Extract the (X, Y) coordinate from the center of the cell holding the provided text.  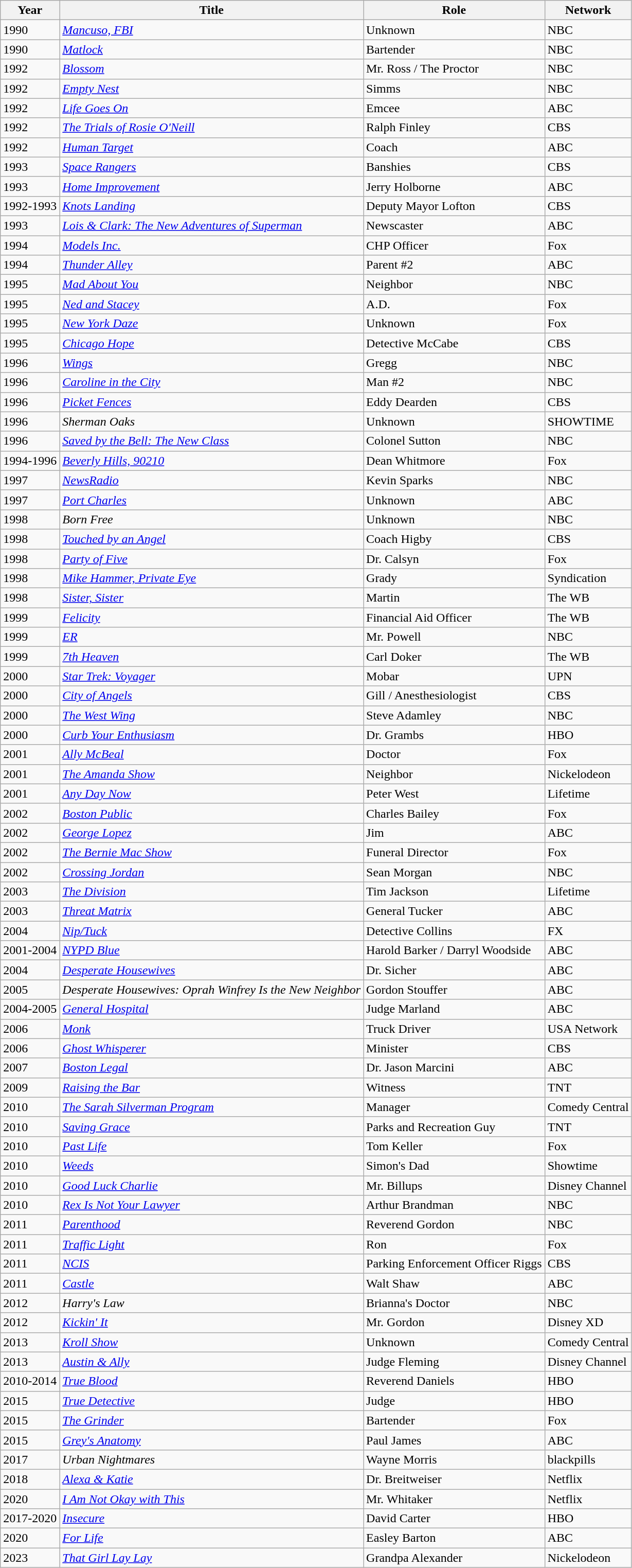
Weeds (212, 1166)
Mike Hammer, Private Eye (212, 578)
1994-1996 (30, 461)
Carl Doker (455, 657)
Caroline in the City (212, 382)
The Division (212, 892)
Network (588, 10)
Parent #2 (455, 265)
2004-2005 (30, 1009)
Ghost Whisperer (212, 1048)
blackpills (588, 1459)
Gregg (455, 363)
New York Daze (212, 324)
Wayne Morris (455, 1459)
Urban Nightmares (212, 1459)
Tom Keller (455, 1146)
Sean Morgan (455, 872)
Mancuso, FBI (212, 30)
Austin & Ally (212, 1362)
Truck Driver (455, 1029)
Raising the Bar (212, 1087)
Ned and Stacey (212, 304)
Detective Collins (455, 931)
Saved by the Bell: The New Class (212, 441)
Disney XD (588, 1323)
The Grinder (212, 1420)
Lois & Clark: The New Adventures of Superman (212, 225)
Touched by an Angel (212, 539)
Showtime (588, 1166)
Knots Landing (212, 206)
Home Improvement (212, 186)
Grandpa Alexander (455, 1558)
Title (212, 10)
Born Free (212, 519)
Doctor (455, 754)
2018 (30, 1479)
David Carter (455, 1519)
For Life (212, 1538)
Any Day Now (212, 794)
UPN (588, 676)
1992-1993 (30, 206)
General Hospital (212, 1009)
Mad About You (212, 285)
True Detective (212, 1401)
Monk (212, 1029)
Coach (455, 147)
General Tucker (455, 911)
Desperate Housewives: Oprah Winfrey Is the New Neighbor (212, 990)
Reverend Daniels (455, 1381)
Year (30, 10)
Traffic Light (212, 1244)
Space Rangers (212, 167)
Picket Fences (212, 402)
Banshies (455, 167)
NCIS (212, 1264)
Blossom (212, 69)
Boston Legal (212, 1068)
The Sarah Silverman Program (212, 1107)
Detective McCabe (455, 343)
Walt Shaw (455, 1283)
Dr. Breitweiser (455, 1479)
Mobar (455, 676)
Harry's Law (212, 1303)
Crossing Jordan (212, 872)
Reverend Gordon (455, 1225)
CHP Officer (455, 245)
Alexa & Katie (212, 1479)
The Bernie Mac Show (212, 852)
Judge Fleming (455, 1362)
Kevin Sparks (455, 480)
Party of Five (212, 558)
2009 (30, 1087)
Grey's Anatomy (212, 1440)
Models Inc. (212, 245)
Parking Enforcement Officer Riggs (455, 1264)
Judge (455, 1401)
Coach Higby (455, 539)
NYPD Blue (212, 950)
Mr. Billups (455, 1185)
Threat Matrix (212, 911)
FX (588, 931)
Felicity (212, 618)
Simon's Dad (455, 1166)
Beverly Hills, 90210 (212, 461)
The Amanda Show (212, 774)
Life Goes On (212, 108)
Minister (455, 1048)
The Trials of Rosie O'Neill (212, 128)
Boston Public (212, 813)
2017-2020 (30, 1519)
Man #2 (455, 382)
I Am Not Okay with This (212, 1499)
Colonel Sutton (455, 441)
Matlock (212, 49)
Syndication (588, 578)
Newscaster (455, 225)
Kickin' It (212, 1323)
Ron (455, 1244)
George Lopez (212, 833)
Good Luck Charlie (212, 1185)
Martin (455, 598)
Dr. Sicher (455, 970)
Brianna's Doctor (455, 1303)
Human Target (212, 147)
2010-2014 (30, 1381)
Castle (212, 1283)
Mr. Powell (455, 637)
2007 (30, 1068)
Desperate Housewives (212, 970)
Manager (455, 1107)
ER (212, 637)
2001-2004 (30, 950)
Kroll Show (212, 1342)
That Girl Lay Lay (212, 1558)
Grady (455, 578)
Arthur Brandman (455, 1205)
Steve Adamley (455, 715)
Witness (455, 1087)
Dr. Calsyn (455, 558)
Ralph Finley (455, 128)
Nip/Tuck (212, 931)
Port Charles (212, 500)
Chicago Hope (212, 343)
2017 (30, 1459)
Star Trek: Voyager (212, 676)
Sherman Oaks (212, 421)
Dr. Grambs (455, 735)
Simms (455, 89)
Gordon Stouffer (455, 990)
Jerry Holborne (455, 186)
USA Network (588, 1029)
Rex Is Not Your Lawyer (212, 1205)
Tim Jackson (455, 892)
SHOWTIME (588, 421)
Charles Bailey (455, 813)
Dean Whitmore (455, 461)
Easley Barton (455, 1538)
Mr. Whitaker (455, 1499)
True Blood (212, 1381)
Judge Marland (455, 1009)
Mr. Ross / The Proctor (455, 69)
Mr. Gordon (455, 1323)
Ally McBeal (212, 754)
Paul James (455, 1440)
7th Heaven (212, 657)
Parenthood (212, 1225)
Dr. Jason Marcini (455, 1068)
Harold Barker / Darryl Woodside (455, 950)
Role (455, 10)
Financial Aid Officer (455, 618)
Insecure (212, 1519)
Gill / Anesthesiologist (455, 696)
Thunder Alley (212, 265)
2023 (30, 1558)
Past Life (212, 1146)
Parks and Recreation Guy (455, 1126)
NewsRadio (212, 480)
A.D. (455, 304)
Empty Nest (212, 89)
Jim (455, 833)
Eddy Dearden (455, 402)
City of Angels (212, 696)
Curb Your Enthusiasm (212, 735)
Deputy Mayor Lofton (455, 206)
Wings (212, 363)
Funeral Director (455, 852)
Saving Grace (212, 1126)
Sister, Sister (212, 598)
2005 (30, 990)
The West Wing (212, 715)
Emcee (455, 108)
Peter West (455, 794)
